Determine the [X, Y] coordinate at the center of the cell enclosing the given text.  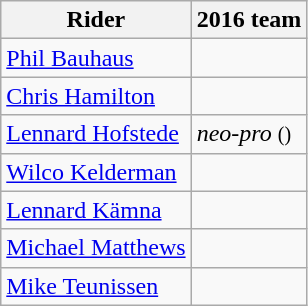
Lennard Hofstede [96, 134]
Michael Matthews [96, 248]
Lennard Kämna [96, 210]
Mike Teunissen [96, 286]
Phil Bauhaus [96, 58]
neo-pro () [249, 134]
Rider [96, 20]
Wilco Kelderman [96, 172]
2016 team [249, 20]
Chris Hamilton [96, 96]
